Pinpoint the cell where the given text exists, returning its (X, Y) midpoint coordinate. 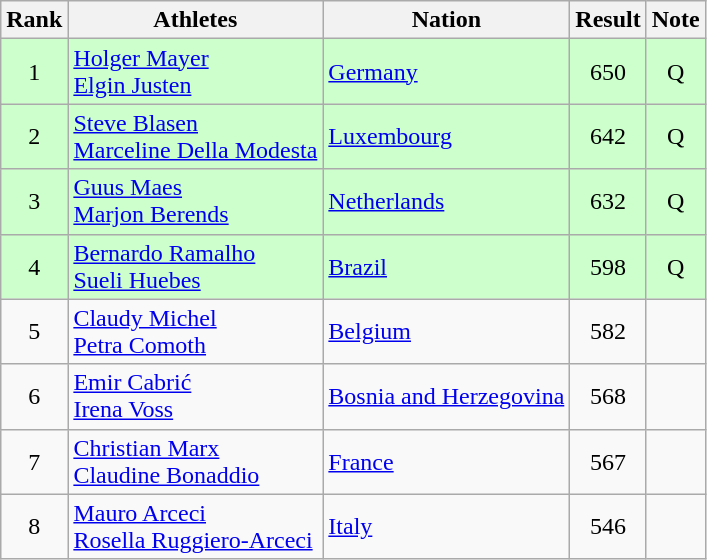
650 (608, 72)
Mauro ArceciRosella Ruggiero-Arceci (196, 526)
Bernardo RamalhoSueli Huebes (196, 266)
3 (34, 202)
642 (608, 136)
5 (34, 332)
Germany (446, 72)
7 (34, 462)
4 (34, 266)
Nation (446, 20)
8 (34, 526)
Claudy MichelPetra Comoth (196, 332)
598 (608, 266)
2 (34, 136)
Bosnia and Herzegovina (446, 396)
Luxembourg (446, 136)
Christian MarxClaudine Bonaddio (196, 462)
1 (34, 72)
Netherlands (446, 202)
Italy (446, 526)
Steve BlasenMarceline Della Modesta (196, 136)
Holger MayerElgin Justen (196, 72)
Note (676, 20)
Rank (34, 20)
Emir CabrićIrena Voss (196, 396)
632 (608, 202)
567 (608, 462)
Guus MaesMarjon Berends (196, 202)
6 (34, 396)
Brazil (446, 266)
France (446, 462)
Result (608, 20)
582 (608, 332)
568 (608, 396)
Belgium (446, 332)
Athletes (196, 20)
546 (608, 526)
